Identify which cell holds the provided text, then report its [x, y] central coordinate. 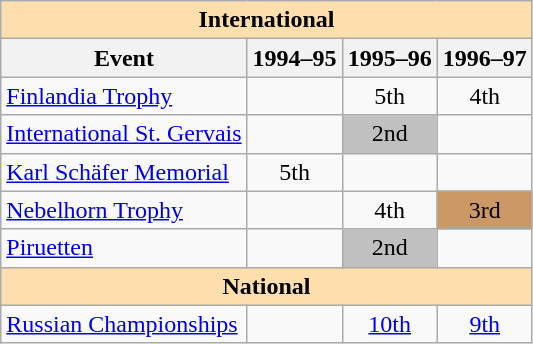
Finlandia Trophy [124, 96]
9th [484, 324]
National [267, 286]
International [267, 20]
Russian Championships [124, 324]
Karl Schäfer Memorial [124, 172]
1996–97 [484, 58]
Event [124, 58]
Nebelhorn Trophy [124, 210]
10th [390, 324]
International St. Gervais [124, 134]
3rd [484, 210]
1994–95 [294, 58]
1995–96 [390, 58]
Piruetten [124, 248]
